Return the [X, Y] coordinate for the center point of the cell that contains the specified text.  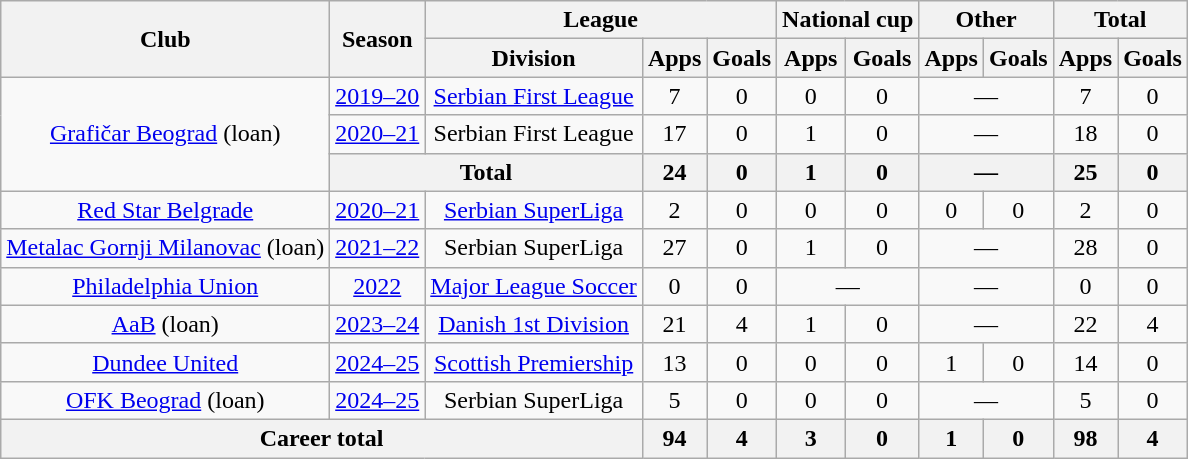
Scottish Premiership [534, 362]
94 [674, 438]
Grafičar Beograd (loan) [166, 134]
14 [1085, 362]
Red Star Belgrade [166, 210]
98 [1085, 438]
Danish 1st Division [534, 324]
2019–20 [378, 96]
Division [534, 58]
21 [674, 324]
2021–22 [378, 248]
2023–24 [378, 324]
National cup [848, 20]
22 [1085, 324]
Season [378, 39]
25 [1085, 172]
OFK Beograd (loan) [166, 400]
Metalac Gornji Milanovac (loan) [166, 248]
Other [986, 20]
18 [1085, 134]
13 [674, 362]
27 [674, 248]
Philadelphia Union [166, 286]
24 [674, 172]
17 [674, 134]
Club [166, 39]
28 [1085, 248]
2022 [378, 286]
3 [811, 438]
League [601, 20]
Major League Soccer [534, 286]
Dundee United [166, 362]
AaB (loan) [166, 324]
Career total [322, 438]
